Pinpoint the cell where the given text exists, returning its (X, Y) midpoint coordinate. 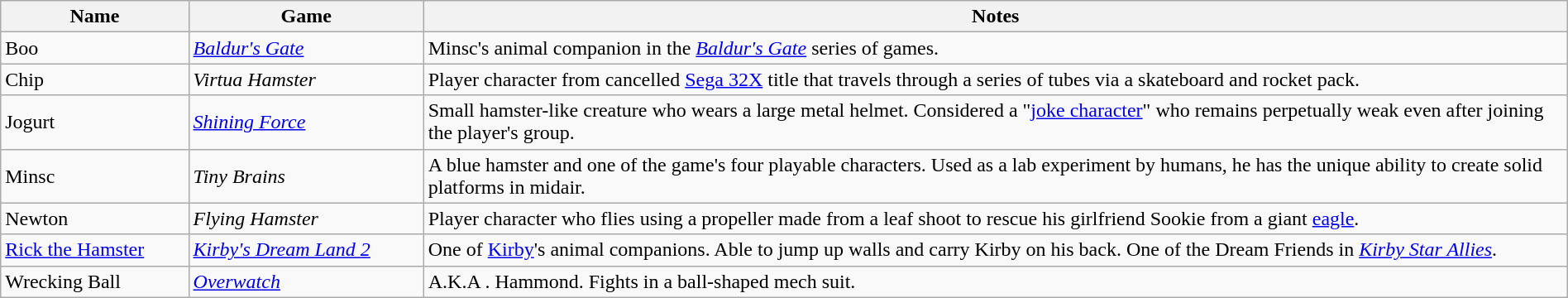
Player character from cancelled Sega 32X title that travels through a series of tubes via a skateboard and rocket pack. (996, 79)
Rick the Hamster (94, 250)
Newton (94, 219)
One of Kirby's animal companions. Able to jump up walls and carry Kirby on his back. One of the Dream Friends in Kirby Star Allies. (996, 250)
Flying Hamster (306, 219)
Notes (996, 17)
Tiny Brains (306, 175)
Virtua Hamster (306, 79)
Wrecking Ball (94, 281)
Overwatch (306, 281)
Game (306, 17)
Name (94, 17)
Minsc's animal companion in the Baldur's Gate series of games. (996, 48)
Kirby's Dream Land 2 (306, 250)
Chip (94, 79)
Baldur's Gate (306, 48)
A.K.A . Hammond. Fights in a ball-shaped mech suit. (996, 281)
Boo (94, 48)
Player character who flies using a propeller made from a leaf shoot to rescue his girlfriend Sookie from a giant eagle. (996, 219)
Minsc (94, 175)
Shining Force (306, 123)
Jogurt (94, 123)
